Locate the cell with the specified text and output its (x, y) center coordinate. 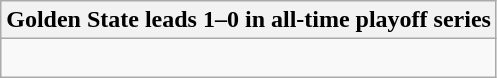
Golden State leads 1–0 in all-time playoff series (249, 20)
